Return [X, Y] of the center of cell containing provided text 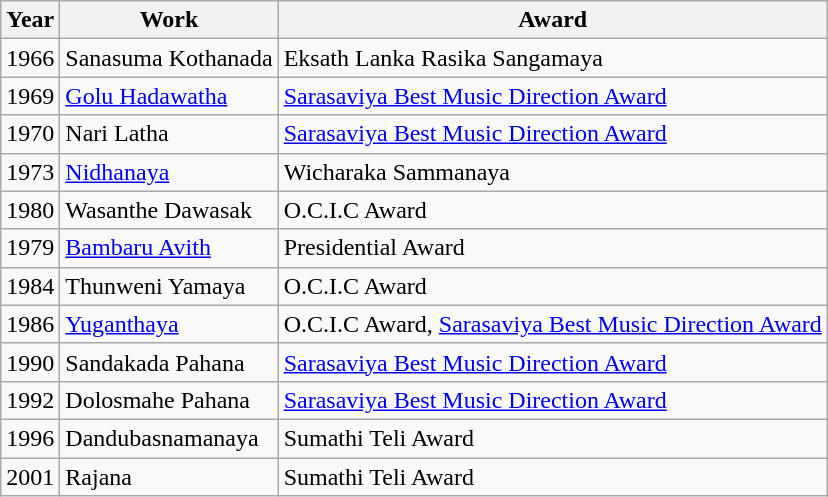
O.C.I.C Award, Sarasaviya Best Music Direction Award [552, 324]
Sanasuma Kothanada [169, 58]
1996 [30, 438]
Wicharaka Sammanaya [552, 172]
Rajana [169, 477]
Bambaru Avith [169, 248]
1966 [30, 58]
1992 [30, 400]
Work [169, 20]
1980 [30, 210]
Eksath Lanka Rasika Sangamaya [552, 58]
Yuganthaya [169, 324]
Presidential Award [552, 248]
Nidhanaya [169, 172]
1990 [30, 362]
Dolosmahe Pahana [169, 400]
Sandakada Pahana [169, 362]
Thunweni Yamaya [169, 286]
1973 [30, 172]
2001 [30, 477]
Dandubasnamanaya [169, 438]
Nari Latha [169, 134]
1984 [30, 286]
Year [30, 20]
1979 [30, 248]
1986 [30, 324]
1969 [30, 96]
Wasanthe Dawasak [169, 210]
Golu Hadawatha [169, 96]
1970 [30, 134]
Award [552, 20]
